Search for the cell housing the specified text and yield its (x, y) center coordinate. 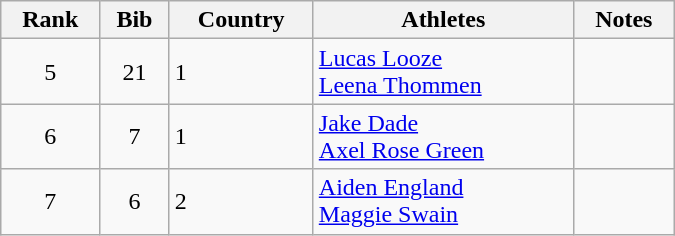
2 (241, 202)
Rank (50, 20)
Country (241, 20)
Lucas LoozeLeena Thommen (443, 72)
Athletes (443, 20)
Notes (624, 20)
Jake DadeAxel Rose Green (443, 136)
Bib (134, 20)
5 (50, 72)
21 (134, 72)
Aiden EnglandMaggie Swain (443, 202)
